Return (x, y) of the center of cell containing provided text 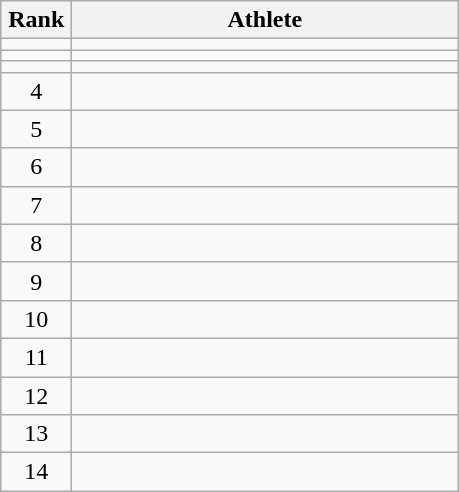
8 (36, 243)
11 (36, 357)
9 (36, 281)
14 (36, 472)
Rank (36, 20)
6 (36, 167)
4 (36, 91)
13 (36, 434)
5 (36, 129)
10 (36, 319)
Athlete (265, 20)
12 (36, 395)
7 (36, 205)
